Locate the cell with the specified text and output its [X, Y] center coordinate. 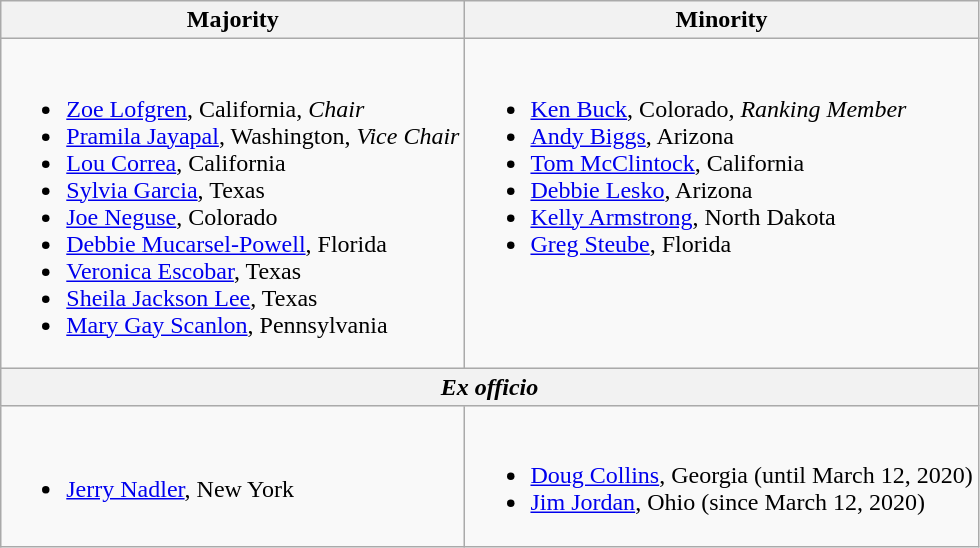
Ken Buck, Colorado, Ranking MemberAndy Biggs, ArizonaTom McClintock, CaliforniaDebbie Lesko, ArizonaKelly Armstrong, North DakotaGreg Steube, Florida [722, 204]
Jerry Nadler, New York [233, 476]
Doug Collins, Georgia (until March 12, 2020)Jim Jordan, Ohio (since March 12, 2020) [722, 476]
Ex officio [490, 387]
Minority [722, 20]
Majority [233, 20]
